Capture the cell that displays the provided text and extract its [x, y] central coordinate. 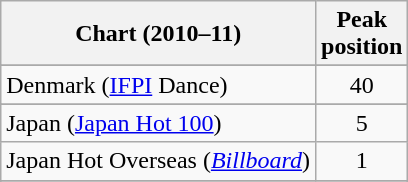
Japan (Japan Hot 100) [158, 123]
Japan Hot Overseas (Billboard) [158, 161]
Denmark (IFPI Dance) [158, 85]
5 [362, 123]
Peakposition [362, 34]
1 [362, 161]
40 [362, 85]
Chart (2010–11) [158, 34]
